Capture the cell that displays the provided text and extract its (x, y) central coordinate. 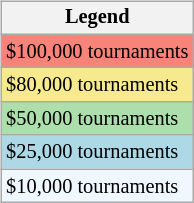
Legend (97, 18)
$100,000 tournaments (97, 51)
$50,000 tournaments (97, 119)
$10,000 tournaments (97, 186)
$25,000 tournaments (97, 152)
$80,000 tournaments (97, 85)
